Extract the (x, y) coordinate from the center of the cell holding the provided text.  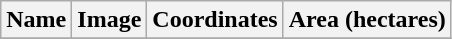
Coordinates (215, 20)
Area (hectares) (367, 20)
Image (110, 20)
Name (36, 20)
